Identify which cell holds the provided text, then report its [x, y] central coordinate. 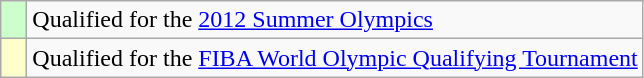
Qualified for the 2012 Summer Olympics [335, 20]
Qualified for the FIBA World Olympic Qualifying Tournament [335, 58]
